Detect which cell encompasses the target text, then output its [X, Y] center coordinate. 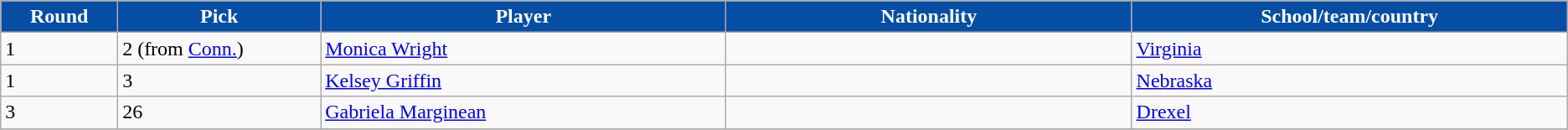
Monica Wright [524, 49]
Nebraska [1349, 81]
Player [524, 17]
School/team/country [1349, 17]
26 [219, 112]
Gabriela Marginean [524, 112]
Nationality [929, 17]
Virginia [1349, 49]
Kelsey Griffin [524, 81]
Round [59, 17]
2 (from Conn.) [219, 49]
Drexel [1349, 112]
Pick [219, 17]
